Determine the [X, Y] coordinate at the center of the cell enclosing the given text.  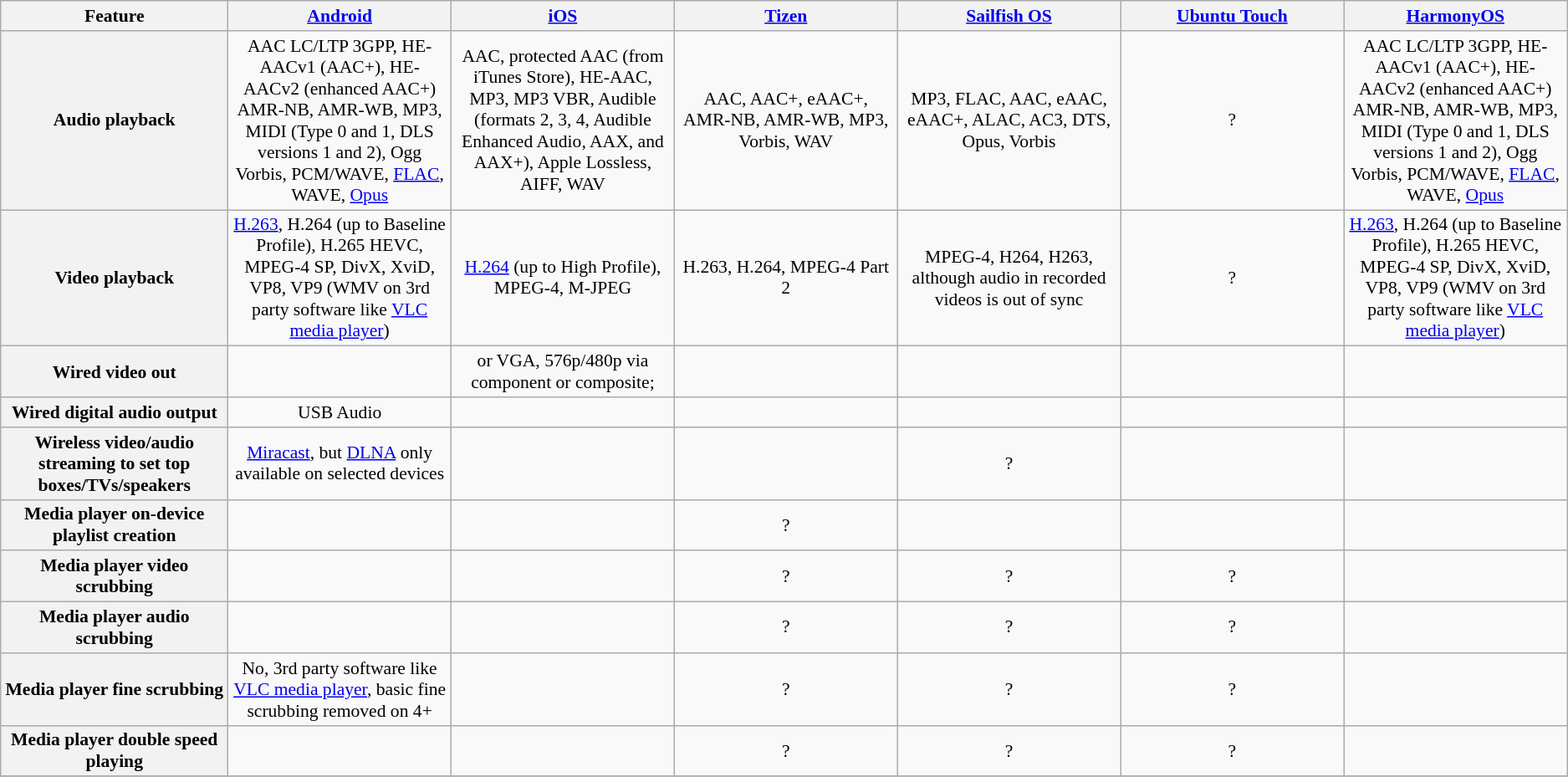
MP3, FLAC, AAC, eAAC, eAAC+, ALAC, AC3, DTS, Opus, Vorbis [1009, 120]
Wired video out [115, 371]
Media player video scrubbing [115, 577]
Media player double speed playing [115, 751]
Audio playback [115, 120]
iOS [564, 16]
H.264 (up to High Profile), MPEG-4, M-JPEG [564, 278]
Media player fine scrubbing [115, 689]
Media player audio scrubbing [115, 627]
Android [340, 16]
Wireless video/audio streaming to set top boxes/TVs/speakers [115, 463]
HarmonyOS [1455, 16]
AAC, AAC+, eAAC+, AMR-NB, AMR-WB, MP3, Vorbis, WAV [786, 120]
Wired digital audio output [115, 412]
USB Audio [340, 412]
Video playback [115, 278]
or VGA, 576p/480p via component or composite; [564, 371]
Sailfish OS [1009, 16]
No, 3rd party software like VLC media player, basic fine scrubbing removed on 4+ [340, 689]
MPEG-4, H264, H263, although audio in recorded videos is out of sync [1009, 278]
Media player on-device playlist creation [115, 525]
Tizen [786, 16]
H.263, H.264, MPEG-4 Part 2 [786, 278]
Feature [115, 16]
Miracast, but DLNA only available on selected devices [340, 463]
Ubuntu Touch [1233, 16]
